Extract the (x, y) coordinate from the center of the cell holding the provided text.  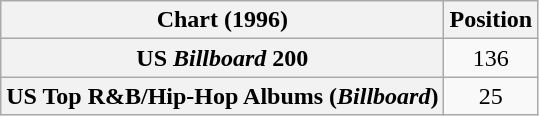
US Billboard 200 (222, 58)
25 (491, 96)
US Top R&B/Hip-Hop Albums (Billboard) (222, 96)
Position (491, 20)
136 (491, 58)
Chart (1996) (222, 20)
